Output the (x, y) coordinate of the center of the cell containing the given text.  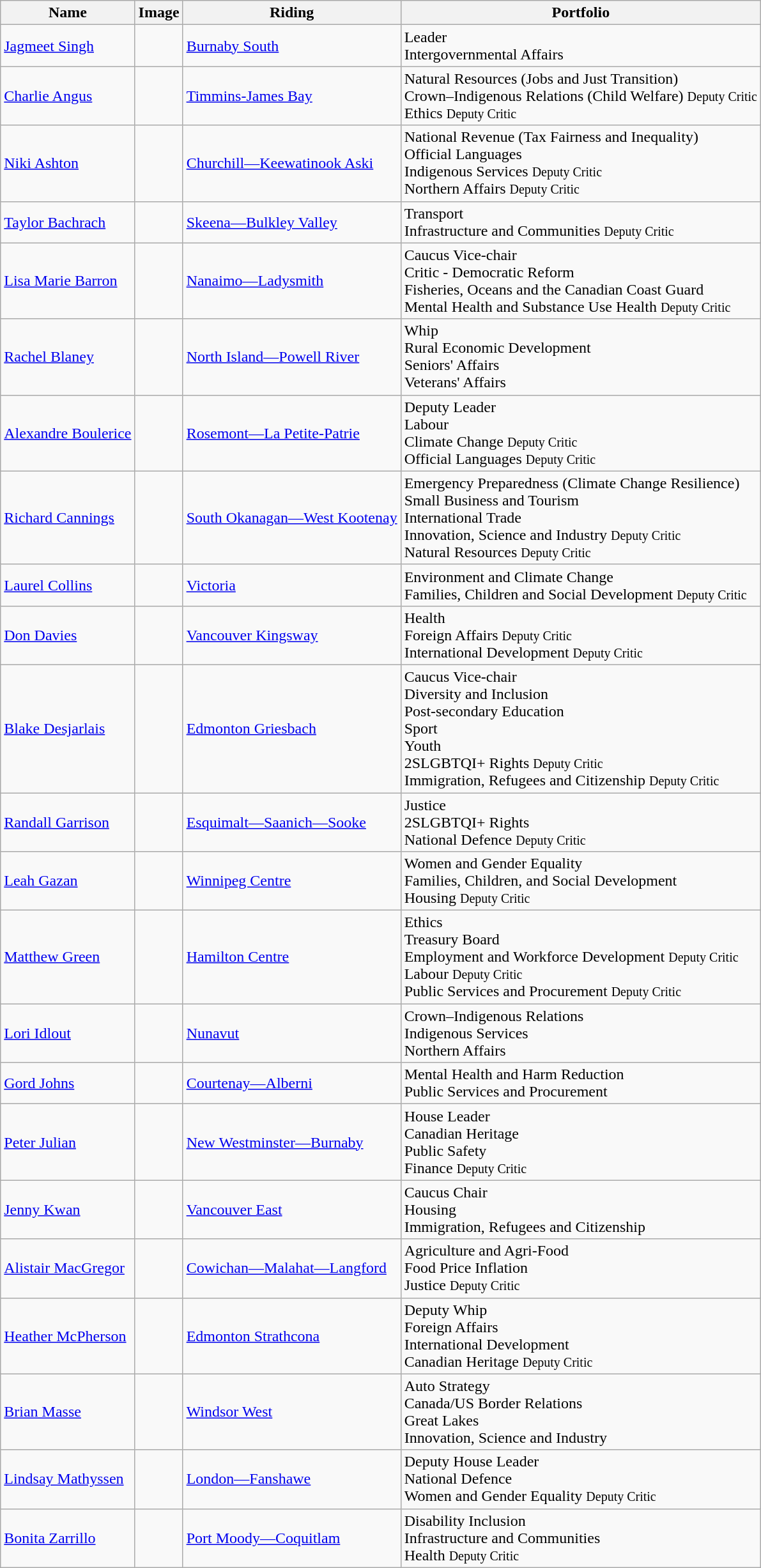
Cowichan—Malahat—Langford (291, 1268)
Randall Garrison (68, 822)
Brian Masse (68, 1412)
Nunavut (291, 1033)
London—Fanshawe (291, 1479)
EthicsTreasury BoardEmployment and Workforce Development Deputy CriticLabour Deputy CriticPublic Services and Procurement Deputy Critic (580, 957)
Taylor Bachrach (68, 222)
Nanaimo—Ladysmith (291, 281)
Lori Idlout (68, 1033)
Churchill—Keewatinook Aski (291, 164)
Niki Ashton (68, 164)
Matthew Green (68, 957)
Winnipeg Centre (291, 881)
Edmonton Strathcona (291, 1335)
Deputy LeaderLabourClimate Change Deputy CriticOfficial Languages Deputy Critic (580, 433)
Alexandre Boulerice (68, 433)
Rachel Blaney (68, 357)
Timmins-James Bay (291, 96)
Justice2SLGBTQI+ RightsNational Defence Deputy Critic (580, 822)
Women and Gender EqualityFamilies, Children, and Social DevelopmentHousing Deputy Critic (580, 881)
Image (158, 13)
Environment and Climate ChangeFamilies, Children and Social Development Deputy Critic (580, 585)
Crown–Indigenous RelationsIndigenous ServicesNorthern Affairs (580, 1033)
Don Davies (68, 635)
Esquimalt—Saanich—Sooke (291, 822)
Lisa Marie Barron (68, 281)
Blake Desjarlais (68, 728)
Victoria (291, 585)
Portfolio (580, 13)
Peter Julian (68, 1142)
National Revenue (Tax Fairness and Inequality)Official LanguagesIndigenous Services Deputy CriticNorthern Affairs Deputy Critic (580, 164)
Agriculture and Agri-FoodFood Price InflationJustice Deputy Critic (580, 1268)
Deputy WhipForeign AffairsInternational DevelopmentCanadian Heritage Deputy Critic (580, 1335)
Name (68, 13)
Mental Health and Harm ReductionPublic Services and Procurement (580, 1084)
Heather McPherson (68, 1335)
Edmonton Griesbach (291, 728)
Disability InclusionInfrastructure and CommunitiesHealth Deputy Critic (580, 1538)
Caucus Vice-chairCritic - Democratic ReformFisheries, Oceans and the Canadian Coast GuardMental Health and Substance Use Health Deputy Critic (580, 281)
Caucus ChairHousingImmigration, Refugees and Citizenship (580, 1210)
South Okanagan—West Kootenay (291, 518)
Gord Johns (68, 1084)
Lindsay Mathyssen (68, 1479)
North Island—Powell River (291, 357)
Hamilton Centre (291, 957)
New Westminster—Burnaby (291, 1142)
House LeaderCanadian HeritagePublic SafetyFinance Deputy Critic (580, 1142)
Charlie Angus (68, 96)
Natural Resources (Jobs and Just Transition)Crown–Indigenous Relations (Child Welfare) Deputy CriticEthics Deputy Critic (580, 96)
Leah Gazan (68, 881)
Vancouver Kingsway (291, 635)
Alistair MacGregor (68, 1268)
Rosemont—La Petite-Patrie (291, 433)
LeaderIntergovernmental Affairs (580, 46)
Deputy House LeaderNational DefenceWomen and Gender Equality Deputy Critic (580, 1479)
TransportInfrastructure and Communities Deputy Critic (580, 222)
Auto StrategyCanada/US Border RelationsGreat LakesInnovation, Science and Industry (580, 1412)
Laurel Collins (68, 585)
Jagmeet Singh (68, 46)
Port Moody—Coquitlam (291, 1538)
Vancouver East (291, 1210)
Courtenay—Alberni (291, 1084)
Riding (291, 13)
Skeena—Bulkley Valley (291, 222)
WhipRural Economic DevelopmentSeniors' AffairsVeterans' Affairs (580, 357)
HealthForeign Affairs Deputy CriticInternational Development Deputy Critic (580, 635)
Burnaby South (291, 46)
Jenny Kwan (68, 1210)
Bonita Zarrillo (68, 1538)
Windsor West (291, 1412)
Richard Cannings (68, 518)
